From the cell containing the given text, extract its center point as (x, y) coordinate. 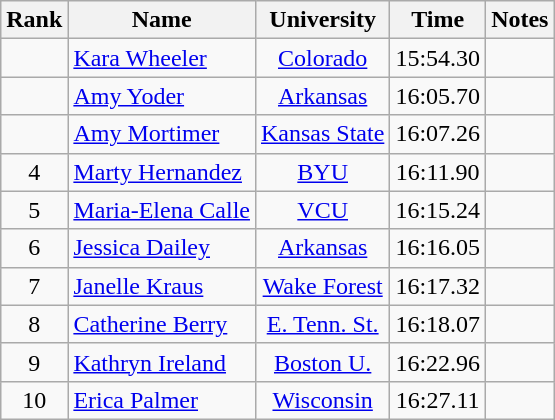
16:07.26 (438, 134)
Wisconsin (322, 400)
VCU (322, 210)
16:16.05 (438, 248)
Janelle Kraus (162, 286)
16:11.90 (438, 172)
5 (34, 210)
Kathryn Ireland (162, 362)
Kansas State (322, 134)
8 (34, 324)
10 (34, 400)
Amy Mortimer (162, 134)
16:18.07 (438, 324)
16:17.32 (438, 286)
E. Tenn. St. (322, 324)
Maria-Elena Calle (162, 210)
16:05.70 (438, 96)
Boston U. (322, 362)
9 (34, 362)
Jessica Dailey (162, 248)
Time (438, 20)
16:27.11 (438, 400)
Rank (34, 20)
Marty Hernandez (162, 172)
Erica Palmer (162, 400)
4 (34, 172)
Catherine Berry (162, 324)
15:54.30 (438, 58)
BYU (322, 172)
6 (34, 248)
Name (162, 20)
16:22.96 (438, 362)
Kara Wheeler (162, 58)
Colorado (322, 58)
University (322, 20)
Notes (520, 20)
7 (34, 286)
Amy Yoder (162, 96)
Wake Forest (322, 286)
16:15.24 (438, 210)
